Return the (x, y) coordinate for the center point of the cell that contains the specified text.  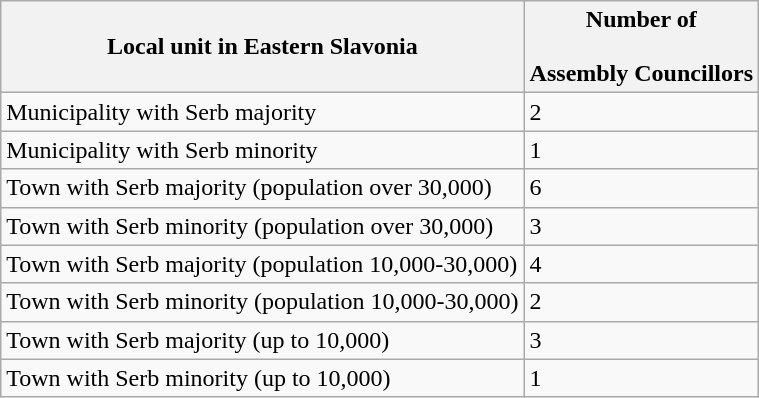
Local unit in Eastern Slavonia (262, 47)
4 (641, 264)
Municipality with Serb majority (262, 112)
Town with Serb majority (up to 10,000) (262, 340)
Town with Serb majority (population 10,000-30,000) (262, 264)
Town with Serb majority (population over 30,000) (262, 188)
Town with Serb minority (up to 10,000) (262, 378)
Municipality with Serb minority (262, 150)
Number of Assembly Councillors (641, 47)
Town with Serb minority (population over 30,000) (262, 226)
Town with Serb minority (population 10,000-30,000) (262, 302)
6 (641, 188)
